Identify which cell holds the provided text, then report its [x, y] central coordinate. 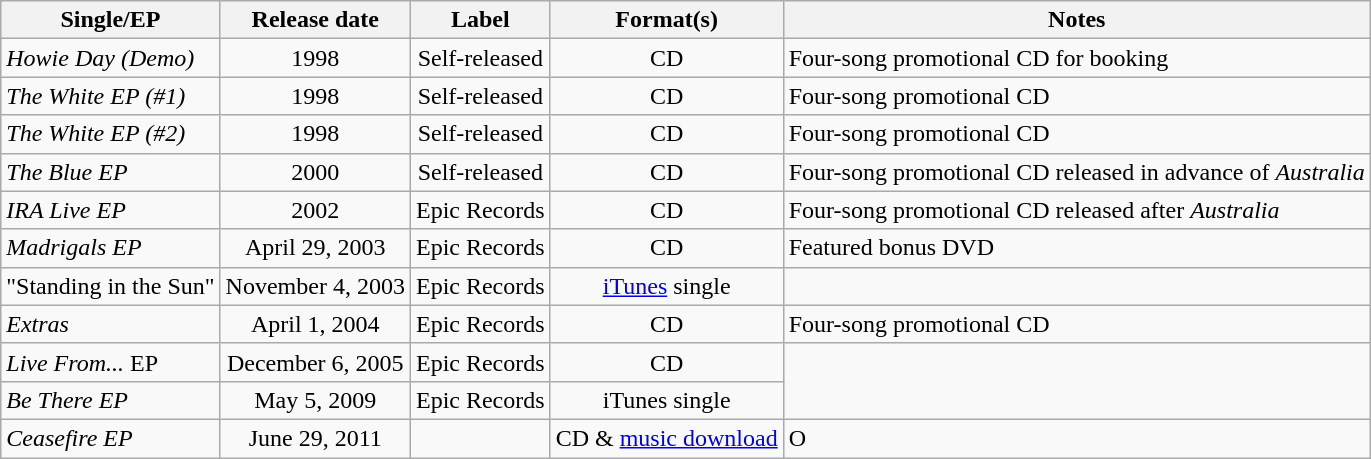
Release date [315, 20]
Live From... EP [110, 362]
Notes [1076, 20]
June 29, 2011 [315, 438]
2002 [315, 210]
Howie Day (Demo) [110, 58]
May 5, 2009 [315, 400]
December 6, 2005 [315, 362]
Be There EP [110, 400]
CD & music download [666, 438]
Four-song promotional CD for booking [1076, 58]
O [1076, 438]
April 29, 2003 [315, 248]
Extras [110, 324]
Featured bonus DVD [1076, 248]
"Standing in the Sun" [110, 286]
Single/EP [110, 20]
IRA Live EP [110, 210]
Ceasefire EP [110, 438]
The White EP (#2) [110, 134]
The White EP (#1) [110, 96]
Four-song promotional CD released after Australia [1076, 210]
Four-song promotional CD released in advance of Australia [1076, 172]
2000 [315, 172]
April 1, 2004 [315, 324]
Label [480, 20]
Madrigals EP [110, 248]
November 4, 2003 [315, 286]
The Blue EP [110, 172]
Format(s) [666, 20]
